Determine the [x, y] coordinate at the center of the cell enclosing the given text.  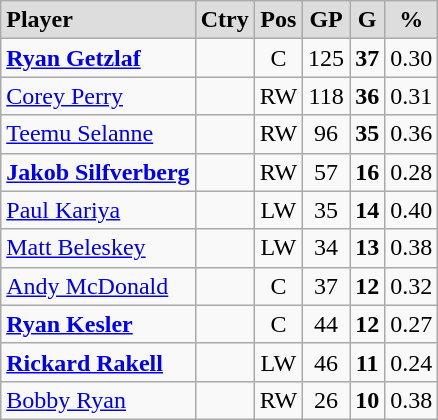
0.24 [412, 362]
Ctry [224, 20]
0.28 [412, 172]
% [412, 20]
125 [326, 58]
118 [326, 96]
G [368, 20]
13 [368, 248]
GP [326, 20]
57 [326, 172]
Teemu Selanne [98, 134]
Jakob Silfverberg [98, 172]
Bobby Ryan [98, 400]
Matt Beleskey [98, 248]
96 [326, 134]
36 [368, 96]
0.31 [412, 96]
Player [98, 20]
46 [326, 362]
44 [326, 324]
16 [368, 172]
0.36 [412, 134]
Andy McDonald [98, 286]
11 [368, 362]
14 [368, 210]
0.30 [412, 58]
Paul Kariya [98, 210]
Ryan Kesler [98, 324]
Pos [278, 20]
0.40 [412, 210]
0.32 [412, 286]
Ryan Getzlaf [98, 58]
Corey Perry [98, 96]
0.27 [412, 324]
26 [326, 400]
34 [326, 248]
Rickard Rakell [98, 362]
10 [368, 400]
